For the text-containing cell, return its midpoint in (x, y) coordinate format. 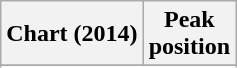
Peakposition (189, 34)
Chart (2014) (72, 34)
